Find where the given text appears and provide that cell's center as (x, y) coordinate. 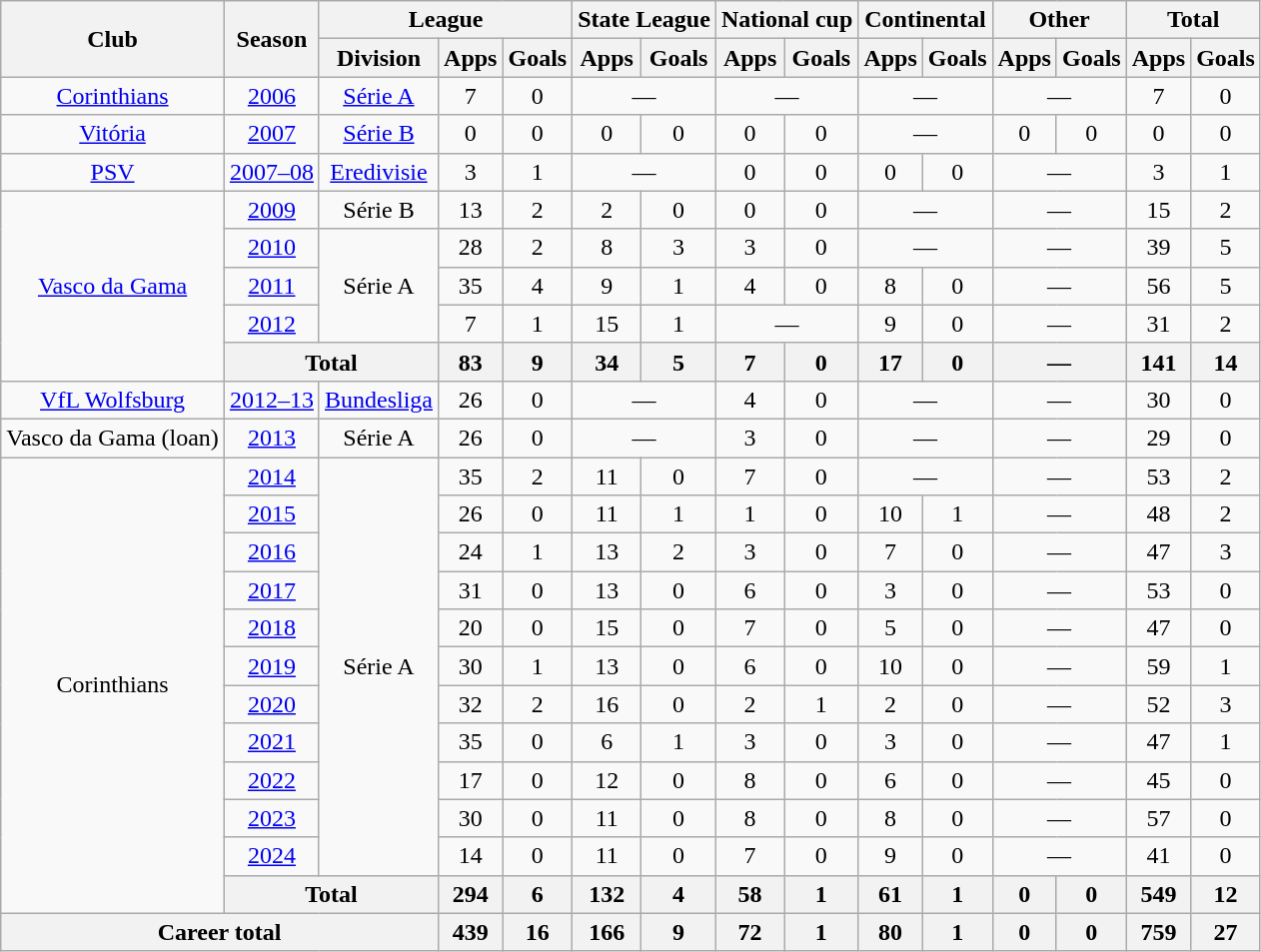
72 (749, 932)
166 (608, 932)
439 (471, 932)
294 (471, 894)
2019 (272, 666)
45 (1158, 780)
VfL Wolfsburg (113, 400)
2020 (272, 704)
59 (1158, 666)
57 (1158, 818)
58 (749, 894)
Bundesliga (378, 400)
2013 (272, 438)
2017 (272, 590)
Career total (220, 932)
2012–13 (272, 400)
Club (113, 39)
2023 (272, 818)
Vasco da Gama (loan) (113, 438)
2011 (272, 286)
32 (471, 704)
52 (1158, 704)
20 (471, 628)
132 (608, 894)
Eredivisie (378, 172)
28 (471, 248)
2015 (272, 514)
Vasco da Gama (113, 286)
Vitória (113, 134)
2012 (272, 324)
549 (1158, 894)
61 (890, 894)
Other (1059, 20)
24 (471, 552)
141 (1158, 362)
80 (890, 932)
29 (1158, 438)
PSV (113, 172)
83 (471, 362)
State League (644, 20)
27 (1226, 932)
Division (378, 58)
2021 (272, 742)
48 (1158, 514)
759 (1158, 932)
Season (272, 39)
League (446, 20)
2014 (272, 476)
2018 (272, 628)
56 (1158, 286)
39 (1158, 248)
Continental (925, 20)
2024 (272, 856)
2022 (272, 780)
34 (608, 362)
2007 (272, 134)
2010 (272, 248)
2016 (272, 552)
41 (1158, 856)
2006 (272, 96)
National cup (786, 20)
2009 (272, 210)
2007–08 (272, 172)
